Output the [x, y] coordinate of the center of the cell containing the given text.  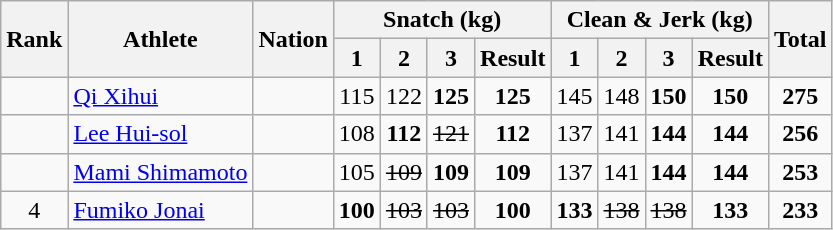
Mami Shimamoto [160, 172]
256 [801, 134]
122 [404, 96]
Nation [293, 39]
Fumiko Jonai [160, 210]
115 [356, 96]
Clean & Jerk (kg) [660, 20]
4 [34, 210]
275 [801, 96]
148 [622, 96]
121 [450, 134]
145 [574, 96]
Total [801, 39]
Rank [34, 39]
108 [356, 134]
Qi Xihui [160, 96]
105 [356, 172]
Snatch (kg) [442, 20]
Athlete [160, 39]
233 [801, 210]
253 [801, 172]
Lee Hui-sol [160, 134]
